Identify which cell holds the provided text, then report its [x, y] central coordinate. 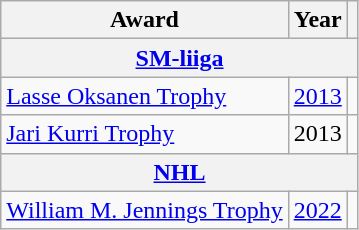
Lasse Oksanen Trophy [144, 96]
Award [144, 20]
Jari Kurri Trophy [144, 134]
Year [318, 20]
2022 [318, 210]
SM-liiga [180, 58]
NHL [180, 172]
William M. Jennings Trophy [144, 210]
